Detect which cell encompasses the target text, then output its (x, y) center coordinate. 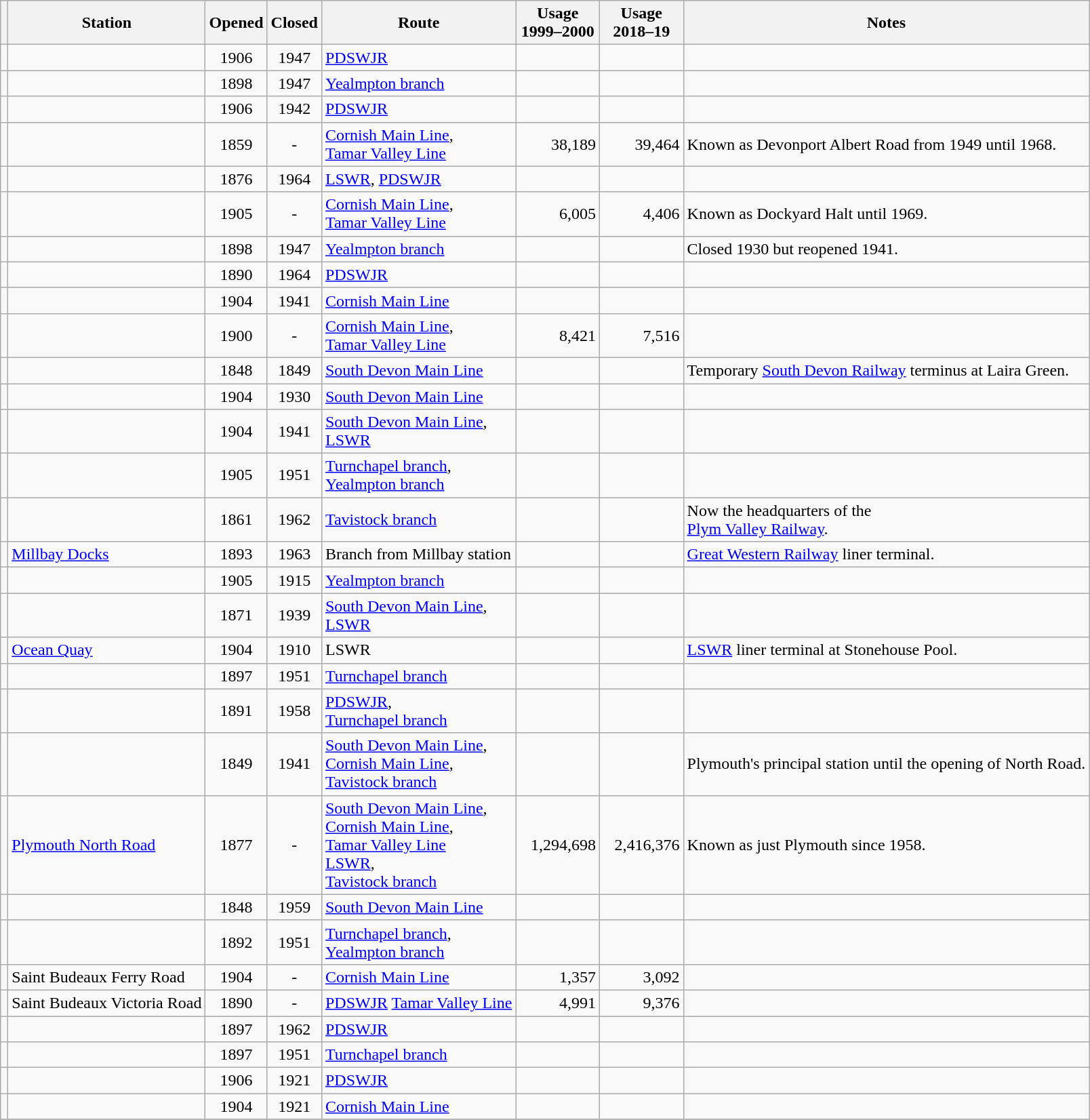
9,376 (642, 1003)
39,464 (642, 144)
Known as Devonport Albert Road from 1949 until 1968. (887, 144)
LSWR (418, 650)
PDSWJR,Turnchapel branch (418, 711)
1910 (294, 650)
Millbay Docks (107, 555)
Closed (294, 23)
Plymouth's principal station until the opening of North Road. (887, 764)
PDSWJR Tamar Valley Line (418, 1003)
3,092 (642, 977)
Plymouth North Road (107, 845)
LSWR, PDSWJR (418, 179)
1876 (236, 179)
Known as Dockyard Halt until 1969. (887, 214)
1891 (236, 711)
1861 (236, 519)
8,421 (558, 335)
1859 (236, 144)
1915 (294, 580)
38,189 (558, 144)
Now the headquarters of thePlym Valley Railway. (887, 519)
1963 (294, 555)
4,991 (558, 1003)
4,406 (642, 214)
1900 (236, 335)
1958 (294, 711)
Saint Budeaux Victoria Road (107, 1003)
LSWR liner terminal at Stonehouse Pool. (887, 650)
1871 (236, 616)
Usage1999–2000 (558, 23)
Closed 1930 but reopened 1941. (887, 249)
1959 (294, 907)
Temporary South Devon Railway terminus at Laira Green. (887, 370)
1,357 (558, 977)
6,005 (558, 214)
1,294,698 (558, 845)
1892 (236, 942)
Saint Budeaux Ferry Road (107, 977)
Opened (236, 23)
Route (418, 23)
1930 (294, 397)
2,416,376 (642, 845)
Branch from Millbay station (418, 555)
Great Western Railway liner terminal. (887, 555)
7,516 (642, 335)
1877 (236, 845)
Notes (887, 23)
Usage2018–19 (642, 23)
South Devon Main Line,Cornish Main Line,Tavistock branch (418, 764)
1939 (294, 616)
Ocean Quay (107, 650)
Station (107, 23)
Tavistock branch (418, 519)
1942 (294, 109)
Known as just Plymouth since 1958. (887, 845)
1893 (236, 555)
South Devon Main Line,Cornish Main Line,Tamar Valley LineLSWR,Tavistock branch (418, 845)
